Return the (X, Y) coordinate for the center point of the cell that contains the specified text.  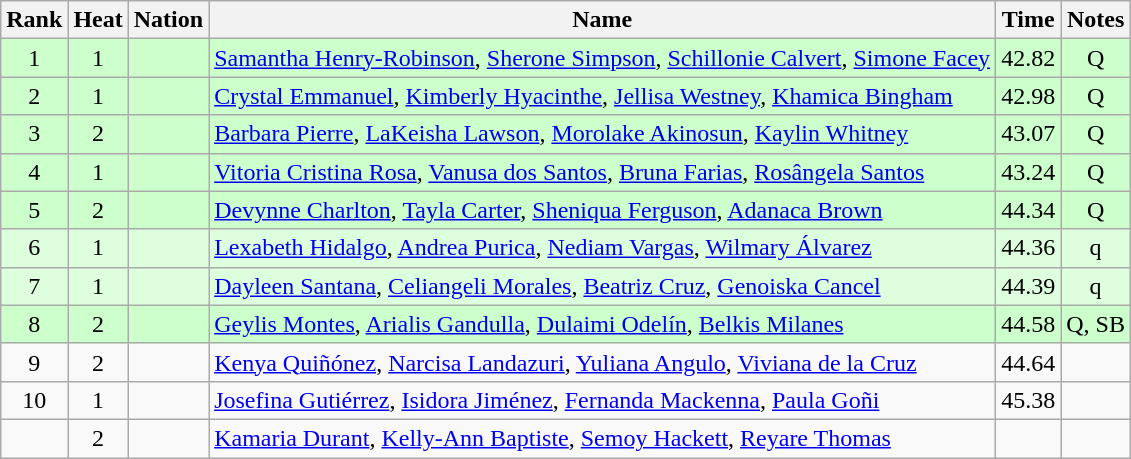
42.82 (1028, 58)
42.98 (1028, 96)
Samantha Henry-Robinson, Sherone Simpson, Schillonie Calvert, Simone Facey (602, 58)
Dayleen Santana, Celiangeli Morales, Beatriz Cruz, Genoiska Cancel (602, 286)
Q, SB (1096, 324)
3 (34, 134)
Time (1028, 20)
44.36 (1028, 248)
Notes (1096, 20)
Barbara Pierre, LaKeisha Lawson, Morolake Akinosun, Kaylin Whitney (602, 134)
5 (34, 210)
43.07 (1028, 134)
44.64 (1028, 362)
45.38 (1028, 400)
4 (34, 172)
10 (34, 400)
Name (602, 20)
Vitoria Cristina Rosa, Vanusa dos Santos, Bruna Farias, Rosângela Santos (602, 172)
44.39 (1028, 286)
8 (34, 324)
Heat (98, 20)
6 (34, 248)
44.58 (1028, 324)
Kenya Quiñónez, Narcisa Landazuri, Yuliana Angulo, Viviana de la Cruz (602, 362)
Josefina Gutiérrez, Isidora Jiménez, Fernanda Mackenna, Paula Goñi (602, 400)
Crystal Emmanuel, Kimberly Hyacinthe, Jellisa Westney, Khamica Bingham (602, 96)
Nation (168, 20)
Geylis Montes, Arialis Gandulla, Dulaimi Odelín, Belkis Milanes (602, 324)
7 (34, 286)
Lexabeth Hidalgo, Andrea Purica, Nediam Vargas, Wilmary Álvarez (602, 248)
9 (34, 362)
43.24 (1028, 172)
Rank (34, 20)
Devynne Charlton, Tayla Carter, Sheniqua Ferguson, Adanaca Brown (602, 210)
44.34 (1028, 210)
Kamaria Durant, Kelly-Ann Baptiste, Semoy Hackett, Reyare Thomas (602, 438)
